From the cell containing the given text, extract its center point as (x, y) coordinate. 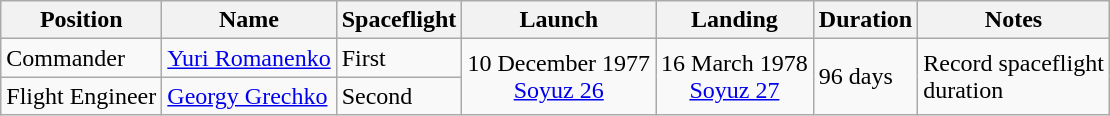
Georgy Grechko (249, 96)
10 December 1977Soyuz 26 (559, 77)
16 March 1978Soyuz 27 (735, 77)
Landing (735, 20)
Second (399, 96)
Spaceflight (399, 20)
Yuri Romanenko (249, 58)
Name (249, 20)
Flight Engineer (82, 96)
96 days (865, 77)
First (399, 58)
Notes (1014, 20)
Launch (559, 20)
Position (82, 20)
Commander (82, 58)
Duration (865, 20)
Record spaceflightduration (1014, 77)
